Output the (x, y) coordinate of the center of the cell containing the given text.  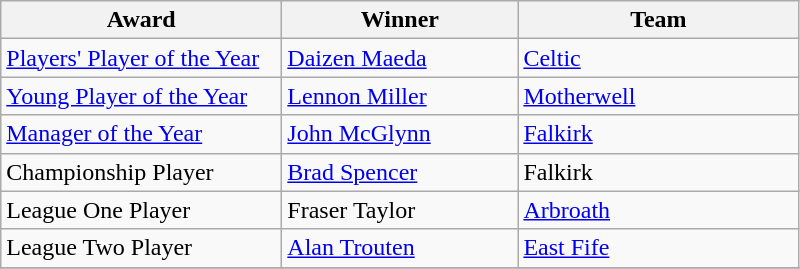
Young Player of the Year (142, 96)
Motherwell (658, 96)
Celtic (658, 58)
League One Player (142, 210)
Players' Player of the Year (142, 58)
Manager of the Year (142, 134)
Award (142, 20)
Lennon Miller (400, 96)
Arbroath (658, 210)
League Two Player (142, 248)
Winner (400, 20)
John McGlynn (400, 134)
Championship Player (142, 172)
Team (658, 20)
Brad Spencer (400, 172)
Daizen Maeda (400, 58)
Alan Trouten (400, 248)
Fraser Taylor (400, 210)
East Fife (658, 248)
